From the cell containing the given text, extract its center point as (X, Y) coordinate. 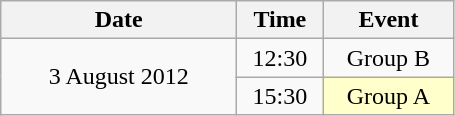
Group B (388, 58)
Time (280, 20)
15:30 (280, 96)
Date (119, 20)
3 August 2012 (119, 77)
12:30 (280, 58)
Group A (388, 96)
Event (388, 20)
